From the cell containing the given text, extract its center point as (x, y) coordinate. 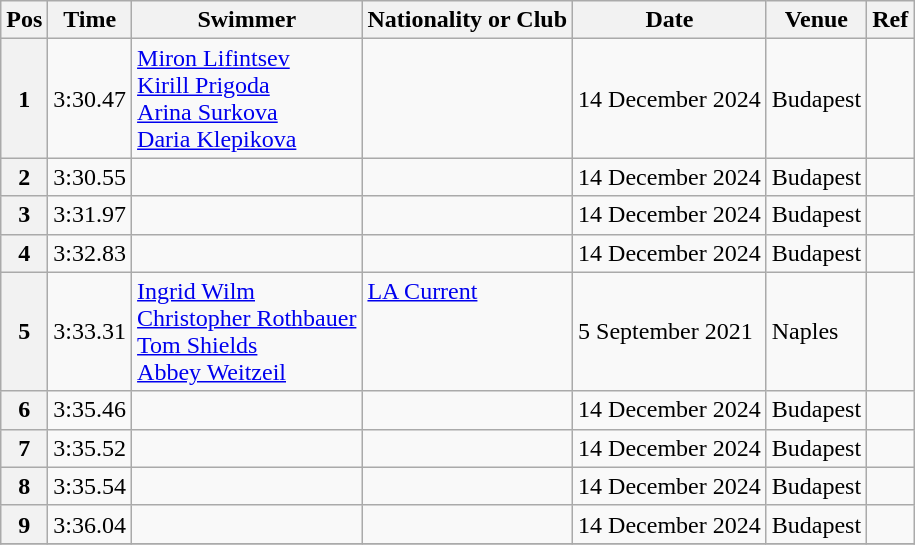
3:32.83 (90, 253)
5 September 2021 (670, 332)
Swimmer (247, 20)
3:30.55 (90, 177)
Miron LifintsevKirill PrigodaArina SurkovaDaria Klepikova (247, 98)
3 (24, 215)
7 (24, 448)
3:36.04 (90, 524)
Naples (816, 332)
9 (24, 524)
Pos (24, 20)
5 (24, 332)
Venue (816, 20)
8 (24, 486)
1 (24, 98)
3:35.46 (90, 410)
Time (90, 20)
3:31.97 (90, 215)
Nationality or Club (468, 20)
Ingrid WilmChristopher RothbauerTom ShieldsAbbey Weitzeil (247, 332)
3:30.47 (90, 98)
4 (24, 253)
2 (24, 177)
LA Current (468, 332)
3:33.31 (90, 332)
3:35.54 (90, 486)
3:35.52 (90, 448)
6 (24, 410)
Date (670, 20)
Ref (890, 20)
